Pinpoint the cell where the given text exists, returning its (X, Y) midpoint coordinate. 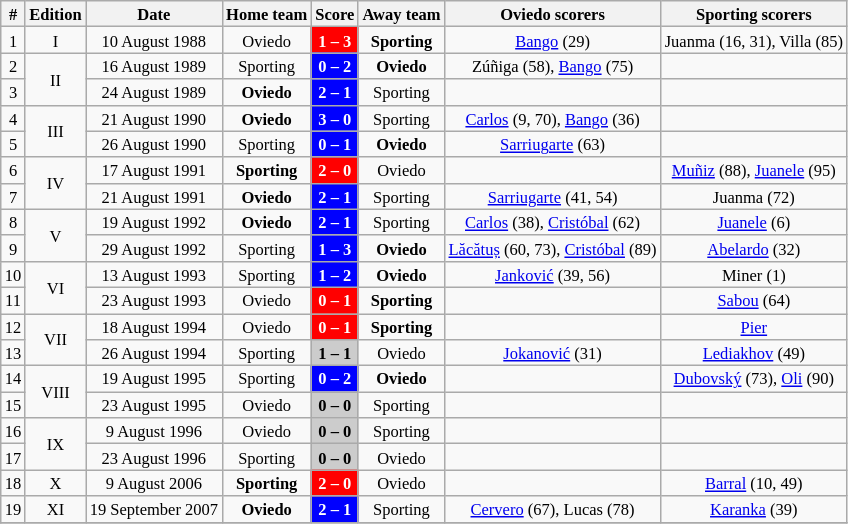
Sporting scorers (754, 14)
19 (14, 509)
Dubovský (73), Oli (90) (754, 379)
Score (334, 14)
1 – 1 (334, 353)
9 August 2006 (154, 483)
Miner (1) (754, 274)
1 – 2 (334, 274)
Pier (754, 327)
IV (55, 183)
Muñiz (88), Juanele (95) (754, 170)
7 (14, 196)
16 (14, 431)
26 August 1990 (154, 144)
9 August 1996 (154, 431)
II (55, 79)
18 (14, 483)
Sarriugarte (41, 54) (552, 196)
13 (14, 353)
24 August 1989 (154, 92)
Home team (266, 14)
6 (14, 170)
XI (55, 509)
Jokanović (31) (552, 353)
12 (14, 327)
10 August 1988 (154, 40)
Lăcătuș (60, 73), Cristóbal (89) (552, 248)
VIII (55, 392)
18 August 1994 (154, 327)
2 (14, 66)
17 (14, 457)
Janković (39, 56) (552, 274)
Sarriugarte (63) (552, 144)
IX (55, 444)
V (55, 235)
Karanka (39) (754, 509)
Carlos (9, 70), Bango (36) (552, 118)
16 August 1989 (154, 66)
Zúñiga (58), Bango (75) (552, 66)
VII (55, 340)
23 August 1993 (154, 300)
Oviedo scorers (552, 14)
4 (14, 118)
23 August 1996 (154, 457)
13 August 1993 (154, 274)
19 August 1992 (154, 222)
3 – 0 (334, 118)
Juanma (72) (754, 196)
9 (14, 248)
Barral (10, 49) (754, 483)
III (55, 131)
Cervero (67), Lucas (78) (552, 509)
X (55, 483)
Carlos (38), Cristóbal (62) (552, 222)
# (14, 14)
3 (14, 92)
Lediakhov (49) (754, 353)
29 August 1992 (154, 248)
19 August 1995 (154, 379)
1 (14, 40)
26 August 1994 (154, 353)
21 August 1991 (154, 196)
Date (154, 14)
Away team (401, 14)
8 (14, 222)
19 September 2007 (154, 509)
Bango (29) (552, 40)
17 August 1991 (154, 170)
14 (14, 379)
5 (14, 144)
VI (55, 287)
Juanele (6) (754, 222)
Edition (55, 14)
Abelardo (32) (754, 248)
23 August 1995 (154, 405)
15 (14, 405)
I (55, 40)
Sabou (64) (754, 300)
21 August 1990 (154, 118)
11 (14, 300)
10 (14, 274)
Juanma (16, 31), Villa (85) (754, 40)
